Provide the [x, y] coordinate of the cell's center where the given text is located.  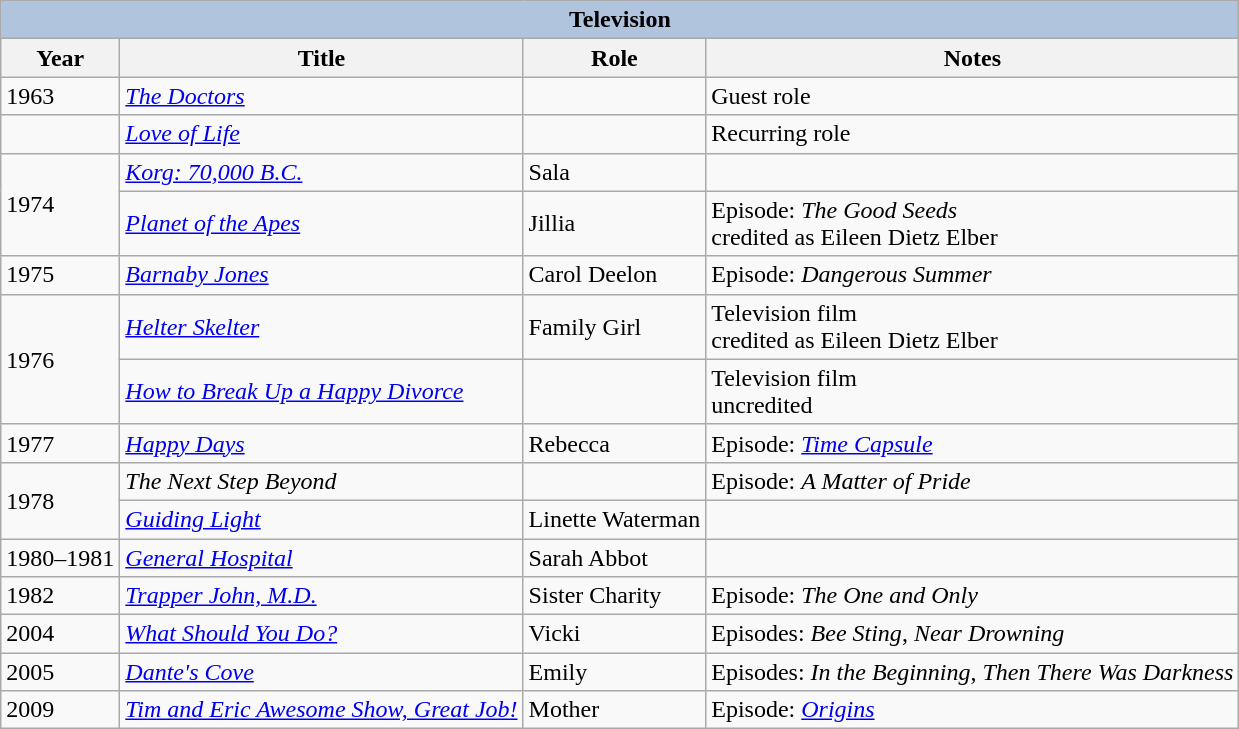
1976 [60, 359]
1975 [60, 275]
Trapper John, M.D. [322, 596]
Episodes: In the Beginning, Then There Was Darkness [972, 672]
Vicki [614, 634]
1982 [60, 596]
1978 [60, 500]
Notes [972, 58]
The Next Step Beyond [322, 481]
Rebecca [614, 443]
Family Girl [614, 326]
Year [60, 58]
Dante's Cove [322, 672]
Guiding Light [322, 519]
Episodes: Bee Sting, Near Drowning [972, 634]
Television filmcredited as Eileen Dietz Elber [972, 326]
1977 [60, 443]
2005 [60, 672]
Happy Days [322, 443]
1974 [60, 204]
Tim and Eric Awesome Show, Great Job! [322, 710]
Helter Skelter [322, 326]
Emily [614, 672]
Television [620, 20]
Sister Charity [614, 596]
Episode: The One and Only [972, 596]
Recurring role [972, 134]
Episode: Origins [972, 710]
Love of Life [322, 134]
Barnaby Jones [322, 275]
Episode: Dangerous Summer [972, 275]
2009 [60, 710]
2004 [60, 634]
Carol Deelon [614, 275]
Planet of the Apes [322, 224]
Jillia [614, 224]
Korg: 70,000 B.C. [322, 172]
Guest role [972, 96]
Linette Waterman [614, 519]
What Should You Do? [322, 634]
Episode: A Matter of Pride [972, 481]
Mother [614, 710]
Sarah Abbot [614, 557]
Television filmuncredited [972, 392]
How to Break Up a Happy Divorce [322, 392]
1980–1981 [60, 557]
The Doctors [322, 96]
Title [322, 58]
Role [614, 58]
1963 [60, 96]
Episode: Time Capsule [972, 443]
Episode: The Good Seedscredited as Eileen Dietz Elber [972, 224]
Sala [614, 172]
General Hospital [322, 557]
